From the cell containing the given text, extract its center point as [X, Y] coordinate. 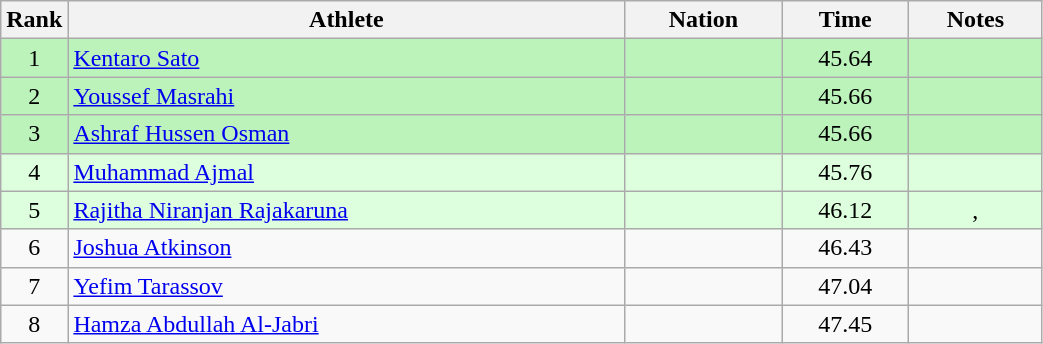
Rajitha Niranjan Rajakaruna [346, 210]
7 [34, 286]
46.12 [846, 210]
Yefim Tarassov [346, 286]
Muhammad Ajmal [346, 172]
6 [34, 248]
47.04 [846, 286]
Joshua Atkinson [346, 248]
Youssef Masrahi [346, 96]
4 [34, 172]
Rank [34, 20]
Nation [704, 20]
5 [34, 210]
3 [34, 134]
Time [846, 20]
, [976, 210]
8 [34, 324]
2 [34, 96]
Notes [976, 20]
46.43 [846, 248]
45.76 [846, 172]
47.45 [846, 324]
Ashraf Hussen Osman [346, 134]
Athlete [346, 20]
Kentaro Sato [346, 58]
Hamza Abdullah Al-Jabri [346, 324]
1 [34, 58]
45.64 [846, 58]
